From the cell containing the given text, extract its center point as (x, y) coordinate. 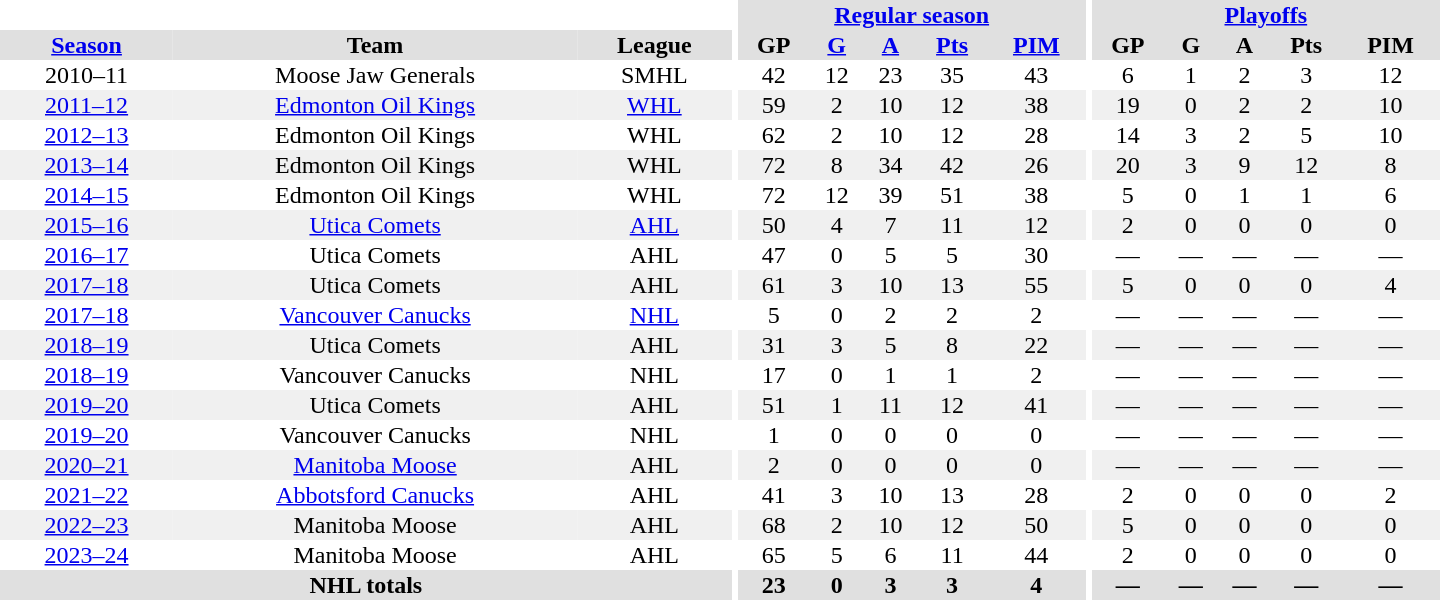
44 (1036, 555)
2012–13 (86, 135)
2021–22 (86, 495)
59 (774, 105)
2010–11 (86, 75)
SMHL (654, 75)
22 (1036, 345)
35 (952, 75)
League (654, 45)
34 (891, 165)
9 (1245, 165)
Season (86, 45)
43 (1036, 75)
2011–12 (86, 105)
2015–16 (86, 225)
17 (774, 375)
14 (1128, 135)
19 (1128, 105)
2023–24 (86, 555)
7 (891, 225)
2014–15 (86, 195)
Abbotsford Canucks (375, 495)
Moose Jaw Generals (375, 75)
61 (774, 285)
65 (774, 555)
2020–21 (86, 465)
Team (375, 45)
30 (1036, 255)
55 (1036, 285)
Regular season (912, 15)
68 (774, 525)
62 (774, 135)
39 (891, 195)
47 (774, 255)
NHL totals (366, 585)
Playoffs (1266, 15)
2013–14 (86, 165)
31 (774, 345)
2016–17 (86, 255)
26 (1036, 165)
20 (1128, 165)
2022–23 (86, 525)
